Locate the cell with the specified text and output its (X, Y) center coordinate. 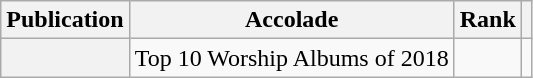
Top 10 Worship Albums of 2018 (292, 58)
Accolade (292, 20)
Rank (488, 20)
Publication (65, 20)
